Extract the [X, Y] coordinate from the center of the cell holding the provided text.  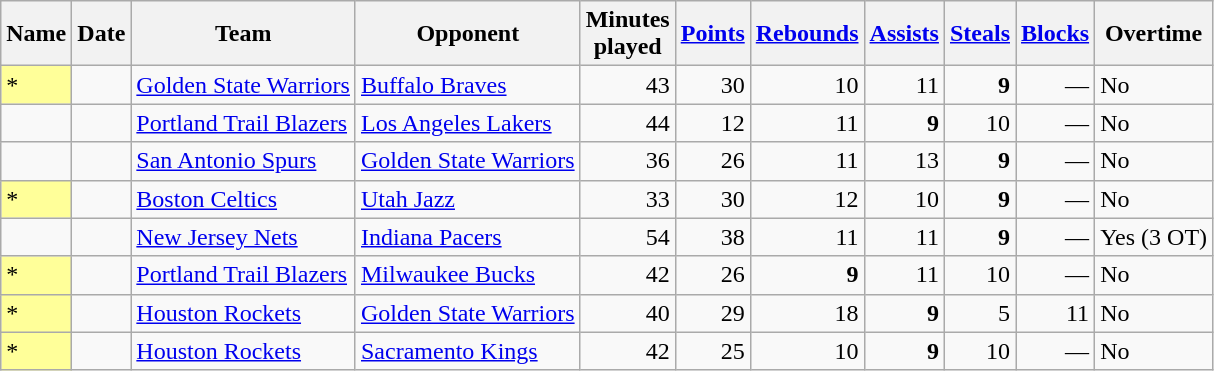
Date [102, 34]
Rebounds [807, 34]
25 [712, 351]
33 [628, 199]
Los Angeles Lakers [468, 123]
Overtime [1154, 34]
18 [807, 313]
44 [628, 123]
Buffalo Braves [468, 85]
Sacramento Kings [468, 351]
Boston Celtics [244, 199]
29 [712, 313]
Opponent [468, 34]
Minutes played [628, 34]
Milwaukee Bucks [468, 275]
36 [628, 161]
Team [244, 34]
Steals [980, 34]
Indiana Pacers [468, 237]
38 [712, 237]
Assists [904, 34]
5 [980, 313]
13 [904, 161]
Points [712, 34]
New Jersey Nets [244, 237]
San Antonio Spurs [244, 161]
43 [628, 85]
Name [36, 34]
54 [628, 237]
Blocks [1056, 34]
Utah Jazz [468, 199]
40 [628, 313]
Yes (3 OT) [1154, 237]
